Determine the (X, Y) coordinate at the center of the cell enclosing the given text.  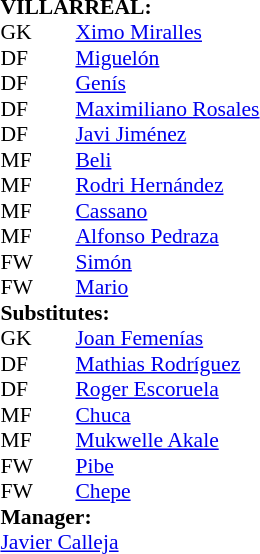
Maximiliano Rosales (167, 109)
Mathias Rodríguez (167, 364)
Chepe (167, 491)
Javi Jiménez (167, 135)
Mario (167, 287)
Miguelón (167, 58)
Mukwelle Akale (167, 441)
Pibe (167, 466)
Ximo Miralles (167, 33)
Substitutes: (130, 313)
Cassano (167, 211)
Genís (167, 83)
Alfonso Pedraza (167, 237)
Beli (167, 160)
Simón (167, 262)
Roger Escoruela (167, 389)
Chuca (167, 415)
Rodri Hernández (167, 185)
Joan Femenías (167, 339)
